Detect which cell encompasses the target text, then output its [x, y] center coordinate. 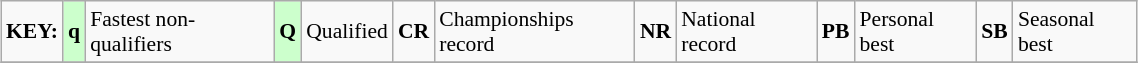
PB [836, 32]
KEY: [32, 32]
Championships record [534, 32]
Personal best [916, 32]
Seasonal best [1075, 32]
Q [288, 32]
National record [746, 32]
CR [414, 32]
SB [994, 32]
q [74, 32]
Qualified [347, 32]
Fastest non-qualifiers [180, 32]
NR [656, 32]
